For the text-containing cell, return its midpoint in (X, Y) coordinate format. 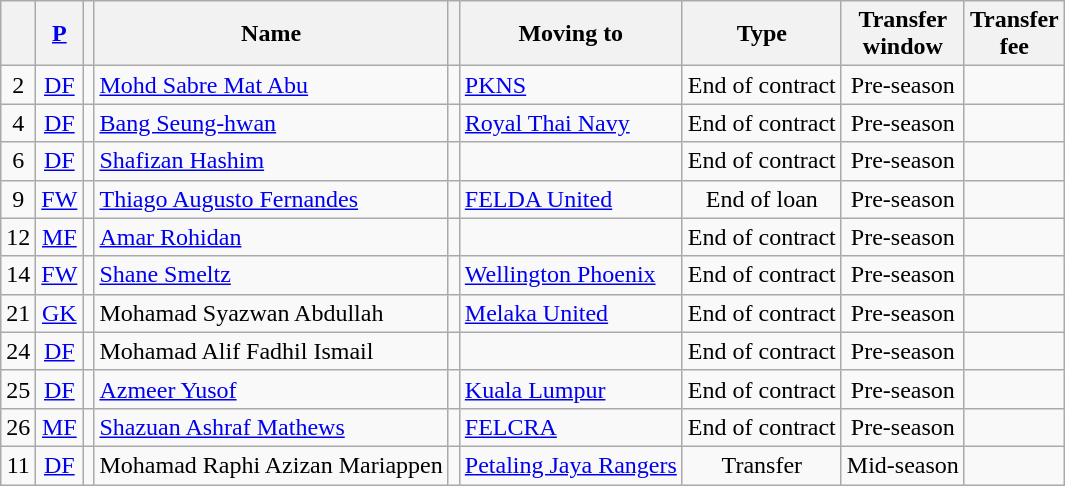
PKNS (570, 85)
Royal Thai Navy (570, 123)
Mid-season (902, 465)
2 (18, 85)
11 (18, 465)
Bang Seung-hwan (271, 123)
Amar Rohidan (271, 237)
9 (18, 199)
Wellington Phoenix (570, 275)
14 (18, 275)
Moving to (570, 34)
Transfer (762, 465)
4 (18, 123)
Mohamad Syazwan Abdullah (271, 313)
Thiago Augusto Fernandes (271, 199)
Melaka United (570, 313)
Shazuan Ashraf Mathews (271, 427)
26 (18, 427)
12 (18, 237)
FELDA United (570, 199)
Mohd Sabre Mat Abu (271, 85)
Transferwindow (902, 34)
P (60, 34)
25 (18, 389)
Transferfee (1014, 34)
Petaling Jaya Rangers (570, 465)
Type (762, 34)
Name (271, 34)
End of loan (762, 199)
FELCRA (570, 427)
Mohamad Raphi Azizan Mariappen (271, 465)
Mohamad Alif Fadhil Ismail (271, 351)
Shane Smeltz (271, 275)
Kuala Lumpur (570, 389)
Azmeer Yusof (271, 389)
GK (60, 313)
24 (18, 351)
Shafizan Hashim (271, 161)
6 (18, 161)
21 (18, 313)
